Return (X, Y) of the center of cell containing provided text 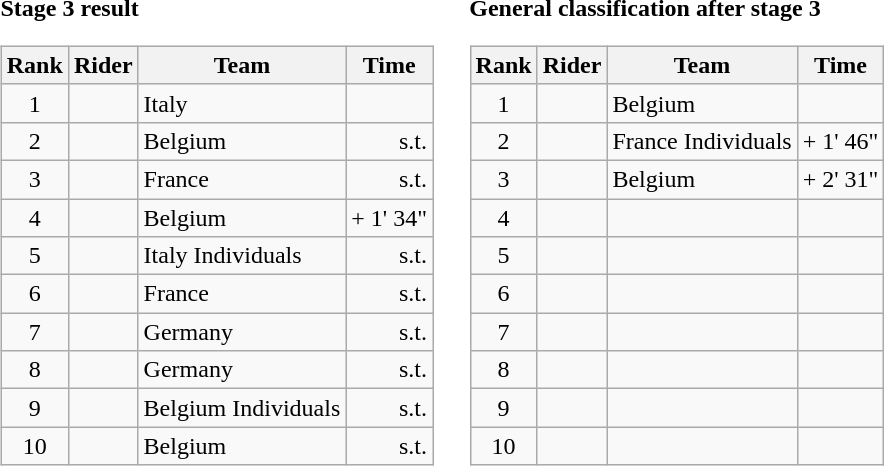
+ 2' 31" (840, 179)
France Individuals (702, 141)
Italy (242, 103)
Belgium Individuals (242, 408)
+ 1' 34" (390, 217)
Italy Individuals (242, 256)
+ 1' 46" (840, 141)
